Identify which cell holds the provided text, then report its [x, y] central coordinate. 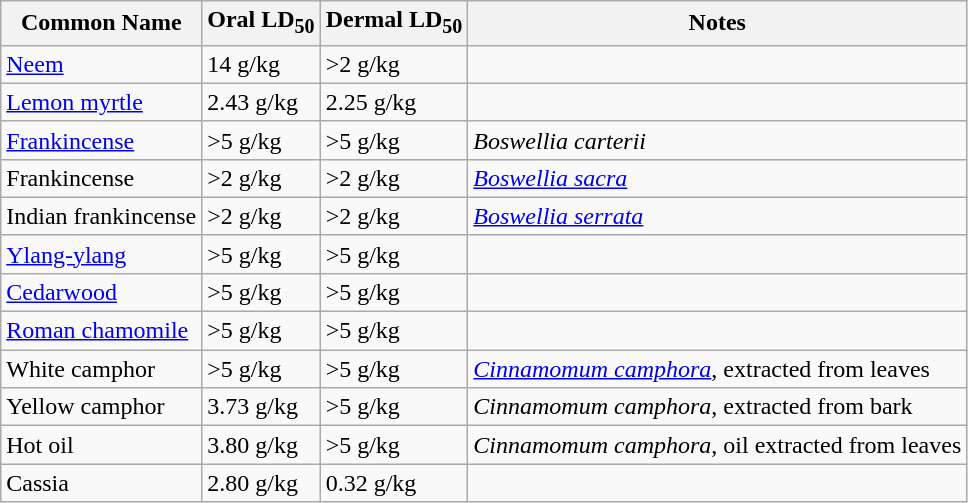
Oral LD50 [261, 23]
Boswellia serrata [718, 216]
14 g/kg [261, 64]
2.80 g/kg [261, 483]
Cinnamomum camphora, extracted from leaves [718, 369]
3.80 g/kg [261, 445]
2.25 g/kg [394, 102]
Neem [102, 64]
Dermal LD50 [394, 23]
Boswellia carterii [718, 140]
Notes [718, 23]
Roman chamomile [102, 331]
3.73 g/kg [261, 407]
Cinnamomum camphora, oil extracted from leaves [718, 445]
Indian frankincense [102, 216]
Cedarwood [102, 292]
0.32 g/kg [394, 483]
Common Name [102, 23]
2.43 g/kg [261, 102]
Cassia [102, 483]
Lemon myrtle [102, 102]
White camphor [102, 369]
Ylang-ylang [102, 254]
Boswellia sacra [718, 178]
Yellow camphor [102, 407]
Cinnamomum camphora, extracted from bark [718, 407]
Hot oil [102, 445]
